Scan for the cell matching the given text and deliver its (x, y) coordinate at center. 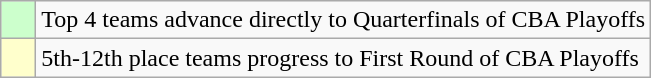
5th-12th place teams progress to First Round of CBA Playoffs (344, 58)
Top 4 teams advance directly to Quarterfinals of CBA Playoffs (344, 20)
